Return the [X, Y] coordinate for the center point of the cell that contains the specified text.  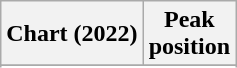
Chart (2022) [72, 34]
Peakposition [189, 34]
